Find where the given text appears and provide that cell's center as (X, Y) coordinate. 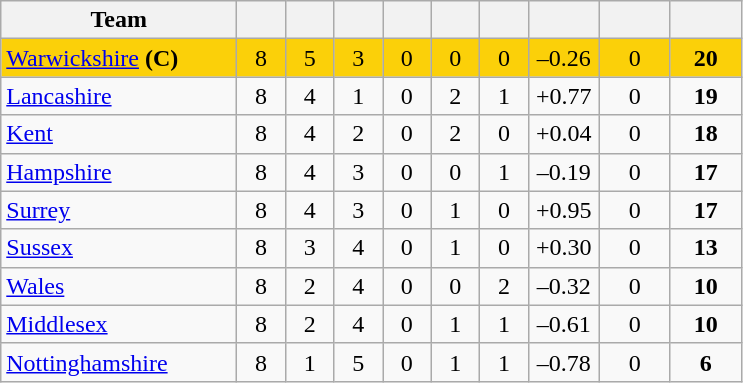
Hampshire (119, 172)
Kent (119, 134)
–0.26 (564, 58)
18 (706, 134)
19 (706, 96)
Surrey (119, 210)
+0.77 (564, 96)
–0.32 (564, 286)
20 (706, 58)
13 (706, 248)
–0.78 (564, 362)
–0.61 (564, 324)
Team (119, 20)
Wales (119, 286)
Lancashire (119, 96)
+0.04 (564, 134)
6 (706, 362)
Warwickshire (C) (119, 58)
+0.30 (564, 248)
+0.95 (564, 210)
–0.19 (564, 172)
Nottinghamshire (119, 362)
Middlesex (119, 324)
Sussex (119, 248)
